Determine the (X, Y) coordinate at the center of the cell enclosing the given text.  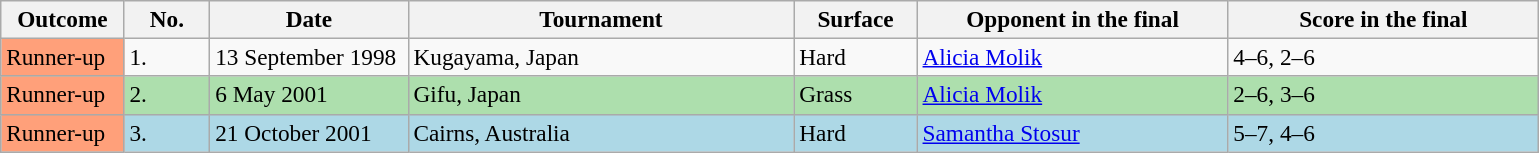
2–6, 3–6 (1384, 95)
Tournament (601, 19)
1. (167, 57)
4–6, 2–6 (1384, 57)
2. (167, 95)
No. (167, 19)
6 May 2001 (309, 95)
Outcome (62, 19)
3. (167, 133)
Surface (856, 19)
Opponent in the final (1072, 19)
21 October 2001 (309, 133)
Date (309, 19)
13 September 1998 (309, 57)
Samantha Stosur (1072, 133)
5–7, 4–6 (1384, 133)
Kugayama, Japan (601, 57)
Grass (856, 95)
Score in the final (1384, 19)
Cairns, Australia (601, 133)
Gifu, Japan (601, 95)
